Search for the cell housing the specified text and yield its [X, Y] center coordinate. 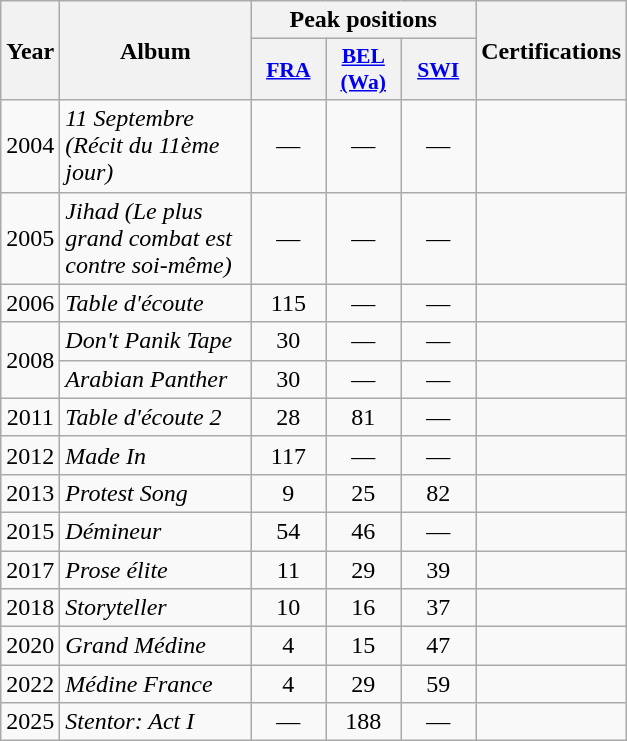
Don't Panik Tape [156, 341]
2004 [30, 146]
2006 [30, 303]
115 [288, 303]
2018 [30, 608]
82 [438, 493]
Jihad (Le plus grand combat est contre soi-même) [156, 238]
2012 [30, 455]
39 [438, 569]
117 [288, 455]
Prose élite [156, 569]
FRA [288, 70]
Arabian Panther [156, 379]
Table d'écoute [156, 303]
2025 [30, 722]
59 [438, 684]
Grand Médine [156, 646]
2013 [30, 493]
16 [364, 608]
2008 [30, 360]
2020 [30, 646]
Stentor: Act I [156, 722]
47 [438, 646]
28 [288, 417]
Médine France [156, 684]
46 [364, 531]
Protest Song [156, 493]
25 [364, 493]
Peak positions [364, 20]
SWI [438, 70]
2015 [30, 531]
Year [30, 50]
Certifications [552, 50]
11 Septembre (Récit du 11ème jour) [156, 146]
Album [156, 50]
Storyteller [156, 608]
2011 [30, 417]
Made In [156, 455]
11 [288, 569]
9 [288, 493]
2017 [30, 569]
BEL (Wa) [364, 70]
81 [364, 417]
188 [364, 722]
37 [438, 608]
10 [288, 608]
2022 [30, 684]
2005 [30, 238]
15 [364, 646]
Démineur [156, 531]
54 [288, 531]
Table d'écoute 2 [156, 417]
